Return the [x, y] coordinate for the center point of the cell that contains the specified text.  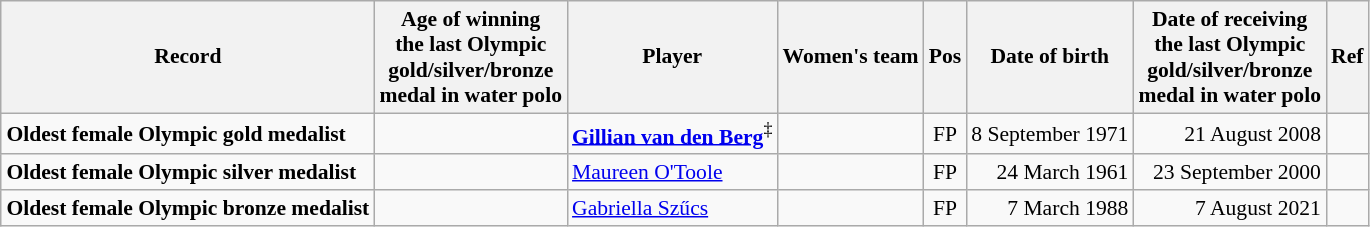
Gillian van den Berg‡ [672, 134]
21 August 2008 [1230, 134]
Gabriella Szűcs [672, 208]
Date of receivingthe last Olympicgold/silver/bronzemedal in water polo [1230, 57]
Pos [946, 57]
Date of birth [1050, 57]
7 August 2021 [1230, 208]
Oldest female Olympic gold medalist [188, 134]
Player [672, 57]
Women's team [850, 57]
Maureen O'Toole [672, 173]
7 March 1988 [1050, 208]
Oldest female Olympic silver medalist [188, 173]
Age of winningthe last Olympicgold/silver/bronzemedal in water polo [470, 57]
Record [188, 57]
Ref [1347, 57]
Oldest female Olympic bronze medalist [188, 208]
24 March 1961 [1050, 173]
23 September 2000 [1230, 173]
8 September 1971 [1050, 134]
